Locate the cell with the specified text and output its [x, y] center coordinate. 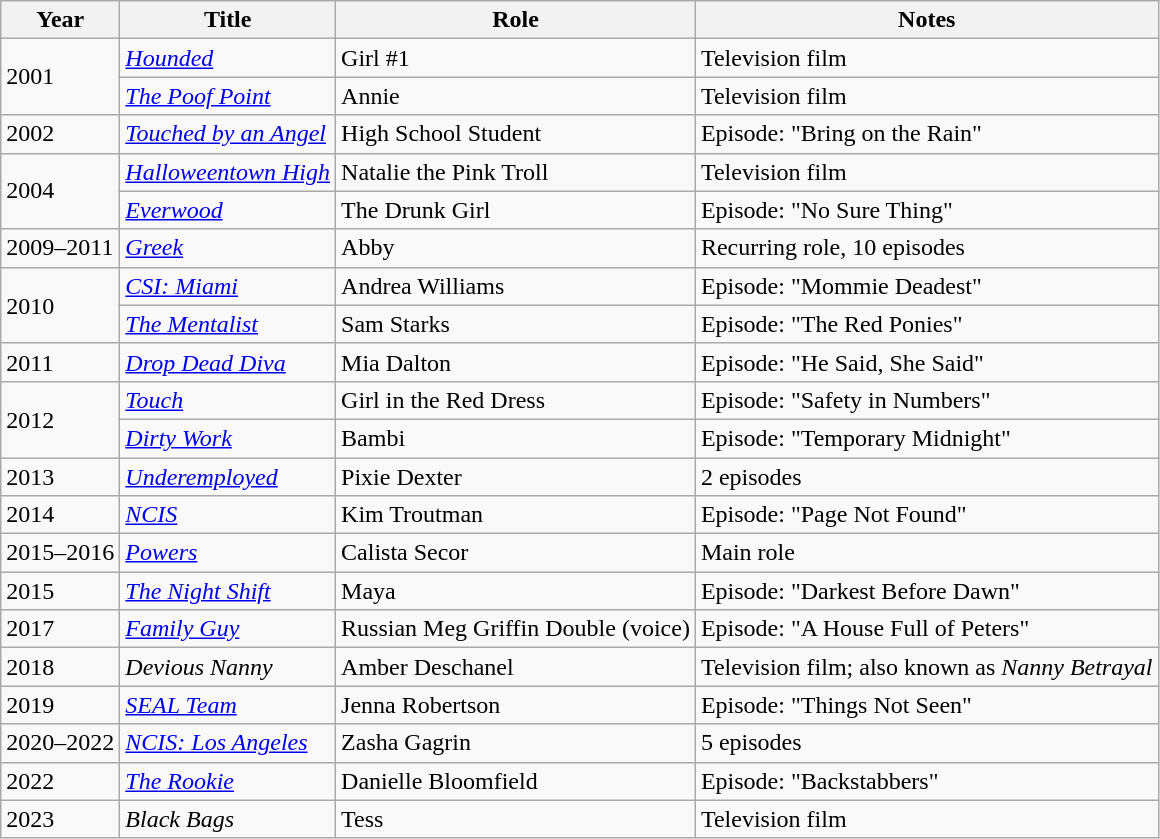
NCIS [228, 515]
2020–2022 [60, 743]
2013 [60, 477]
2011 [60, 362]
2019 [60, 705]
5 episodes [926, 743]
Drop Dead Diva [228, 362]
2010 [60, 305]
Halloweentown High [228, 172]
Girl #1 [516, 58]
Zasha Gagrin [516, 743]
Episode: "Safety in Numbers" [926, 400]
Black Bags [228, 819]
Episode: "Page Not Found" [926, 515]
Episode: "A House Full of Peters" [926, 629]
The Mentalist [228, 324]
Hounded [228, 58]
2002 [60, 134]
Recurring role, 10 episodes [926, 248]
Danielle Bloomfield [516, 781]
2018 [60, 667]
Main role [926, 553]
Touch [228, 400]
Episode: "No Sure Thing" [926, 210]
2015–2016 [60, 553]
Dirty Work [228, 438]
Sam Starks [516, 324]
Year [60, 20]
The Rookie [228, 781]
Episode: "He Said, She Said" [926, 362]
NCIS: Los Angeles [228, 743]
2 episodes [926, 477]
Devious Nanny [228, 667]
Powers [228, 553]
Pixie Dexter [516, 477]
2023 [60, 819]
SEAL Team [228, 705]
2009–2011 [60, 248]
Amber Deschanel [516, 667]
Television film; also known as Nanny Betrayal [926, 667]
Annie [516, 96]
Episode: "Mommie Deadest" [926, 286]
The Drunk Girl [516, 210]
CSI: Miami [228, 286]
2001 [60, 77]
Episode: "Backstabbers" [926, 781]
Notes [926, 20]
Role [516, 20]
2014 [60, 515]
Russian Meg Griffin Double (voice) [516, 629]
The Poof Point [228, 96]
Title [228, 20]
Everwood [228, 210]
High School Student [516, 134]
Andrea Williams [516, 286]
2015 [60, 591]
Kim Troutman [516, 515]
Underemployed [228, 477]
Mia Dalton [516, 362]
Touched by an Angel [228, 134]
Episode: "Temporary Midnight" [926, 438]
Greek [228, 248]
Episode: "Things Not Seen" [926, 705]
2022 [60, 781]
Maya [516, 591]
2012 [60, 419]
Episode: "The Red Ponies" [926, 324]
2017 [60, 629]
Abby [516, 248]
Jenna Robertson [516, 705]
Tess [516, 819]
Episode: "Bring on the Rain" [926, 134]
Natalie the Pink Troll [516, 172]
The Night Shift [228, 591]
Family Guy [228, 629]
2004 [60, 191]
Calista Secor [516, 553]
Bambi [516, 438]
Girl in the Red Dress [516, 400]
Episode: "Darkest Before Dawn" [926, 591]
